Detect which cell encompasses the target text, then output its (x, y) center coordinate. 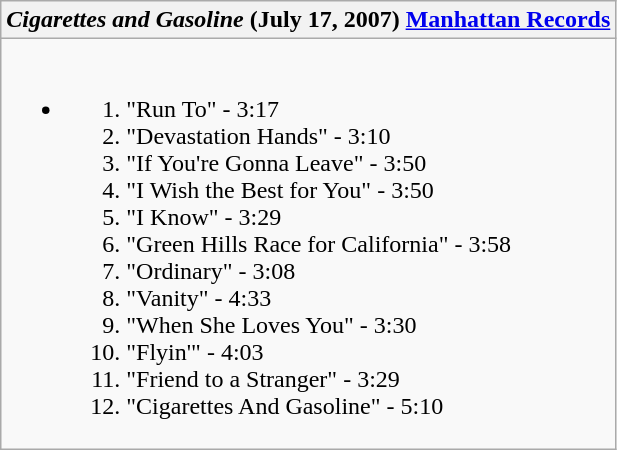
Cigarettes and Gasoline (July 17, 2007) Manhattan Records (308, 20)
